From the cell containing the given text, extract its center point as [x, y] coordinate. 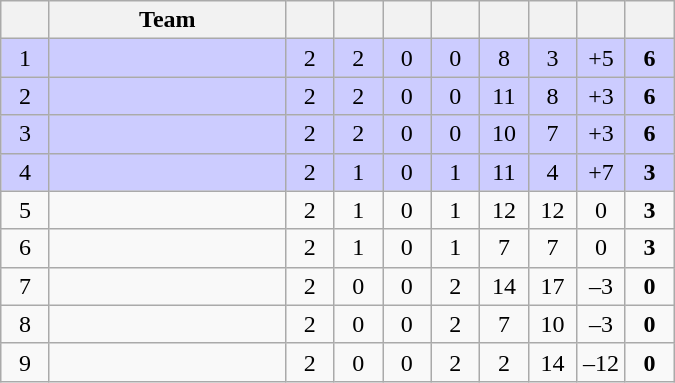
9 [26, 362]
–12 [602, 362]
17 [552, 286]
5 [26, 210]
+5 [602, 58]
+7 [602, 172]
Team [167, 20]
